Determine the [X, Y] coordinate at the center of the cell enclosing the given text.  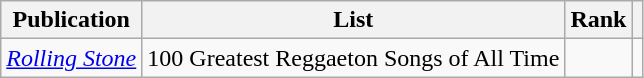
Rank [598, 20]
List [354, 20]
100 Greatest Reggaeton Songs of All Time [354, 58]
Rolling Stone [72, 58]
Publication [72, 20]
